Detect which cell encompasses the target text, then output its [x, y] center coordinate. 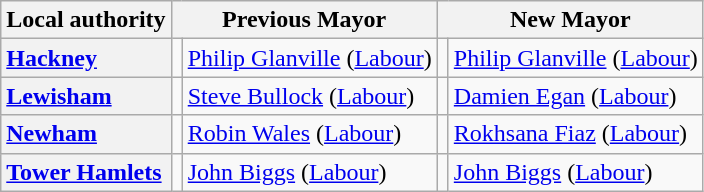
Rokhsana Fiaz (Labour) [576, 134]
Steve Bullock (Labour) [310, 96]
Tower Hamlets [86, 172]
Newham [86, 134]
Previous Mayor [304, 20]
Lewisham [86, 96]
Hackney [86, 58]
New Mayor [570, 20]
Robin Wales (Labour) [310, 134]
Local authority [86, 20]
Damien Egan (Labour) [576, 96]
